Detect which cell encompasses the target text, then output its (x, y) center coordinate. 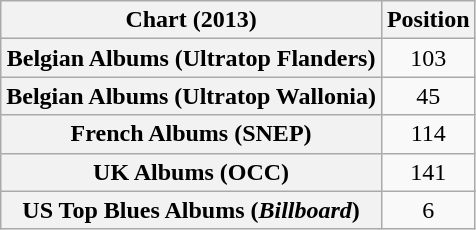
French Albums (SNEP) (192, 134)
Chart (2013) (192, 20)
US Top Blues Albums (Billboard) (192, 210)
114 (428, 134)
Belgian Albums (Ultratop Flanders) (192, 58)
UK Albums (OCC) (192, 172)
141 (428, 172)
Belgian Albums (Ultratop Wallonia) (192, 96)
45 (428, 96)
6 (428, 210)
Position (428, 20)
103 (428, 58)
